Determine the (X, Y) coordinate at the center of the cell enclosing the given text.  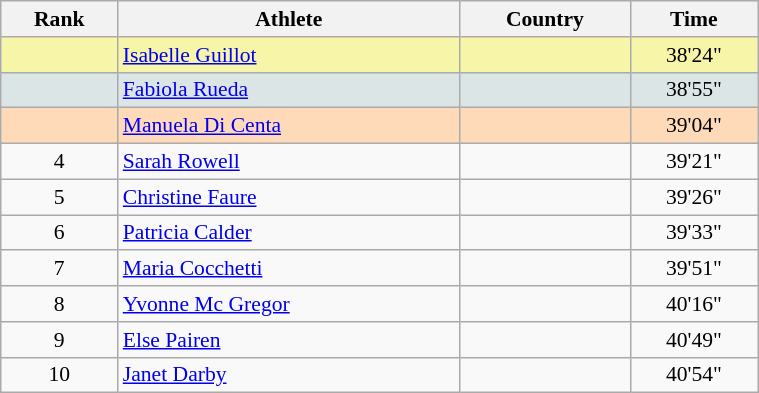
Else Pairen (289, 340)
39'21" (694, 162)
39'51" (694, 269)
40'54" (694, 375)
Christine Faure (289, 197)
Country (545, 19)
Yvonne Mc Gregor (289, 304)
39'33" (694, 233)
Maria Cocchetti (289, 269)
Janet Darby (289, 375)
38'55" (694, 90)
38'24" (694, 55)
Fabiola Rueda (289, 90)
9 (60, 340)
40'16" (694, 304)
Time (694, 19)
8 (60, 304)
Sarah Rowell (289, 162)
Isabelle Guillot (289, 55)
Patricia Calder (289, 233)
39'04" (694, 126)
Athlete (289, 19)
7 (60, 269)
40'49" (694, 340)
Rank (60, 19)
10 (60, 375)
4 (60, 162)
Manuela Di Centa (289, 126)
6 (60, 233)
5 (60, 197)
39'26" (694, 197)
